Pinpoint the cell where the given text exists, returning its [X, Y] midpoint coordinate. 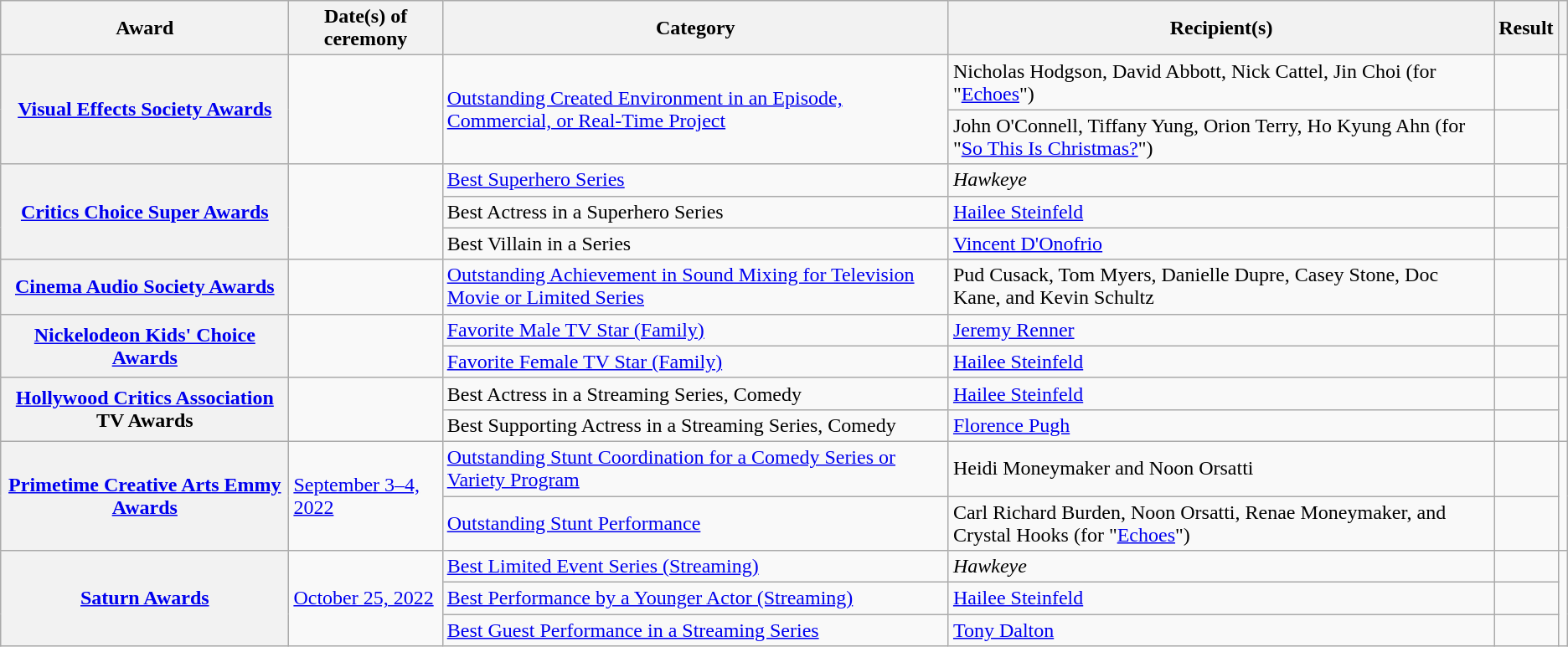
Date(s) of ceremony [365, 28]
Best Actress in a Superhero Series [695, 212]
Favorite Female TV Star (Family) [695, 362]
Award [145, 28]
Pud Cusack, Tom Myers, Danielle Dupre, Casey Stone, Doc Kane, and Kevin Schultz [1221, 286]
Outstanding Stunt Performance [695, 522]
Best Villain in a Series [695, 244]
September 3–4, 2022 [365, 496]
Result [1526, 28]
Critics Choice Super Awards [145, 212]
Favorite Male TV Star (Family) [695, 330]
John O'Connell, Tiffany Yung, Orion Terry, Ho Kyung Ahn (for "So This Is Christmas?") [1221, 137]
Florence Pugh [1221, 425]
Nicholas Hodgson, David Abbott, Nick Cattel, Jin Choi (for "Echoes") [1221, 82]
Category [695, 28]
Visual Effects Society Awards [145, 110]
Best Actress in a Streaming Series, Comedy [695, 393]
Outstanding Stunt Coordination for a Comedy Series or Variety Program [695, 469]
Saturn Awards [145, 598]
Carl Richard Burden, Noon Orsatti, Renae Moneymaker, and Crystal Hooks (for "Echoes") [1221, 522]
Heidi Moneymaker and Noon Orsatti [1221, 469]
October 25, 2022 [365, 598]
Jeremy Renner [1221, 330]
Best Guest Performance in a Streaming Series [695, 630]
Nickelodeon Kids' Choice Awards [145, 346]
Vincent D'Onofrio [1221, 244]
Best Superhero Series [695, 180]
Best Supporting Actress in a Streaming Series, Comedy [695, 425]
Outstanding Created Environment in an Episode, Commercial, or Real-Time Project [695, 110]
Primetime Creative Arts Emmy Awards [145, 496]
Cinema Audio Society Awards [145, 286]
Outstanding Achievement in Sound Mixing for Television Movie or Limited Series [695, 286]
Best Performance by a Younger Actor (Streaming) [695, 598]
Hollywood Critics Association TV Awards [145, 409]
Best Limited Event Series (Streaming) [695, 567]
Tony Dalton [1221, 630]
Recipient(s) [1221, 28]
